Extract the (X, Y) coordinate from the center of the cell holding the provided text.  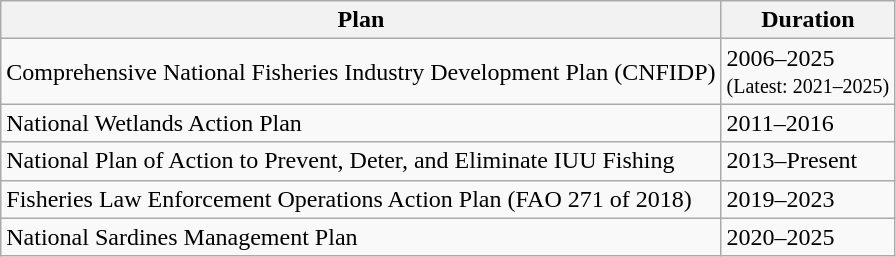
National Wetlands Action Plan (361, 123)
National Plan of Action to Prevent, Deter, and Eliminate IUU Fishing (361, 161)
2019–2023 (808, 199)
National Sardines Management Plan (361, 237)
Fisheries Law Enforcement Operations Action Plan (FAO 271 of 2018) (361, 199)
Comprehensive National Fisheries Industry Development Plan (CNFIDP) (361, 72)
2013–Present (808, 161)
2011–2016 (808, 123)
Plan (361, 20)
2020–2025 (808, 237)
Duration (808, 20)
2006–2025(Latest: 2021–2025) (808, 72)
